Locate the cell with the specified text and output its [x, y] center coordinate. 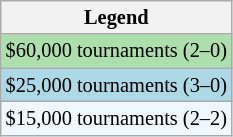
$60,000 tournaments (2–0) [116, 51]
$15,000 tournaments (2–2) [116, 118]
Legend [116, 17]
$25,000 tournaments (3–0) [116, 85]
